Determine the [x, y] coordinate at the center of the cell enclosing the given text.  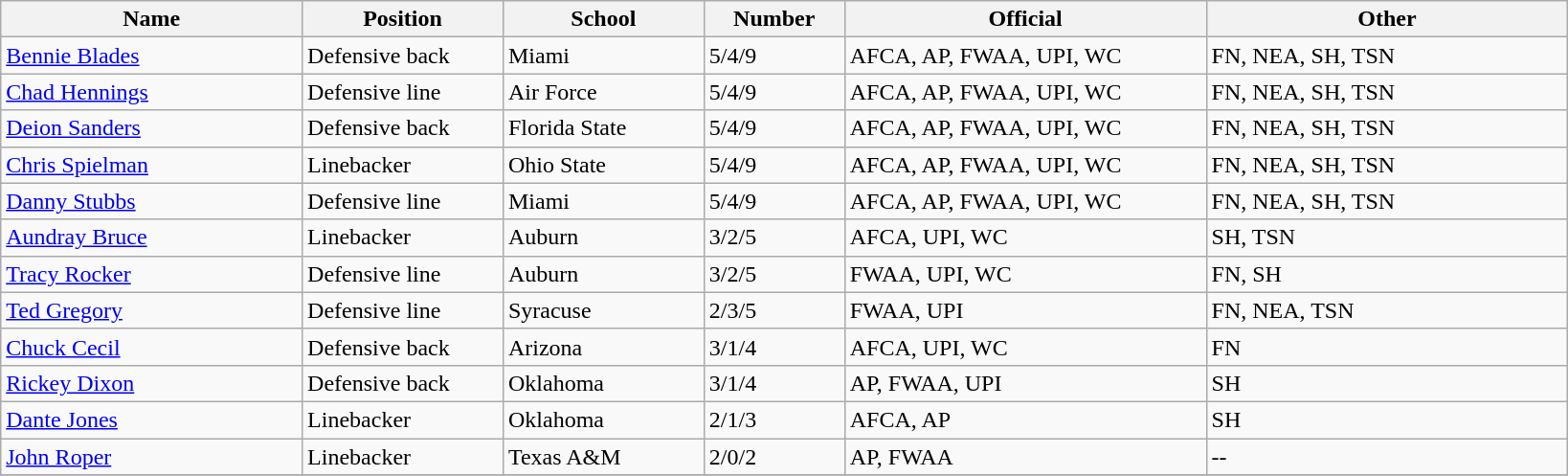
Dante Jones [151, 419]
2/0/2 [773, 457]
Danny Stubbs [151, 201]
Name [151, 19]
Ohio State [603, 165]
SH, TSN [1387, 238]
School [603, 19]
Official [1025, 19]
Number [773, 19]
Tracy Rocker [151, 274]
FN [1387, 347]
-- [1387, 457]
Arizona [603, 347]
Air Force [603, 92]
Deion Sanders [151, 128]
Aundray Bruce [151, 238]
Other [1387, 19]
Ted Gregory [151, 310]
AP, FWAA, UPI [1025, 383]
Rickey Dixon [151, 383]
FWAA, UPI, WC [1025, 274]
Bennie Blades [151, 56]
2/1/3 [773, 419]
Chris Spielman [151, 165]
Chad Hennings [151, 92]
John Roper [151, 457]
Position [403, 19]
FWAA, UPI [1025, 310]
Chuck Cecil [151, 347]
Texas A&M [603, 457]
Syracuse [603, 310]
Florida State [603, 128]
AP, FWAA [1025, 457]
FN, NEA, TSN [1387, 310]
2/3/5 [773, 310]
AFCA, AP [1025, 419]
FN, SH [1387, 274]
